From the cell containing the given text, extract its center point as [x, y] coordinate. 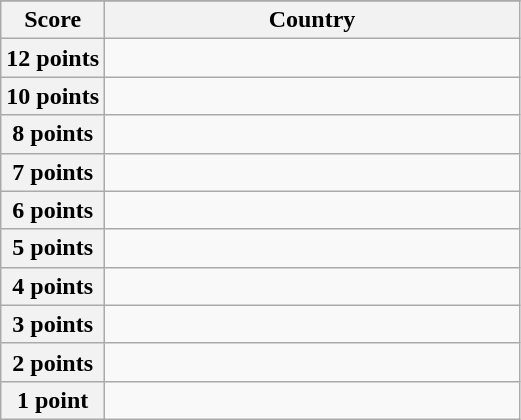
1 point [53, 400]
2 points [53, 362]
8 points [53, 134]
3 points [53, 324]
10 points [53, 96]
Country [312, 20]
4 points [53, 286]
Score [53, 20]
5 points [53, 248]
7 points [53, 172]
6 points [53, 210]
12 points [53, 58]
